Output the [X, Y] coordinate of the center of the cell containing the given text.  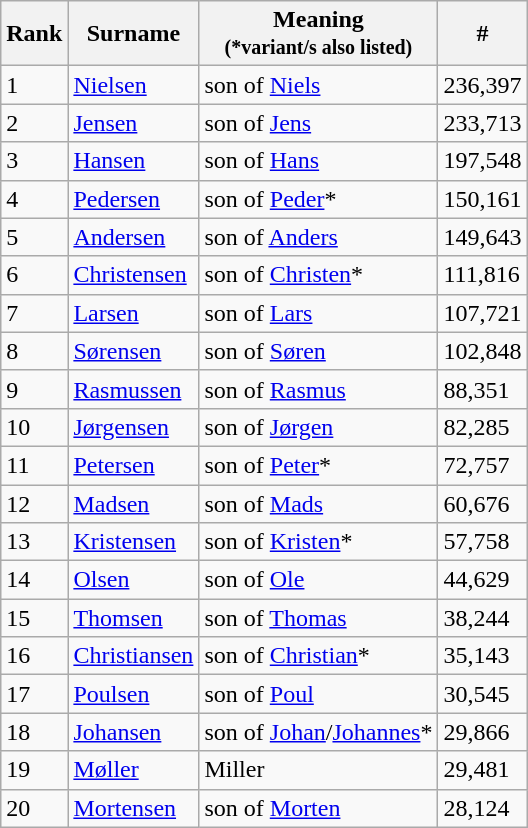
Meaning (*variant/s also listed) [318, 34]
son of Poul [318, 694]
Kristensen [134, 542]
# [482, 34]
Miller [318, 770]
son of Mads [318, 503]
Andersen [134, 237]
30,545 [482, 694]
28,124 [482, 808]
Jensen [134, 123]
Rasmussen [134, 389]
150,161 [482, 199]
57,758 [482, 542]
15 [34, 618]
son of Peder* [318, 199]
8 [34, 351]
Surname [134, 34]
Sørensen [134, 351]
38,244 [482, 618]
12 [34, 503]
14 [34, 580]
son of Anders [318, 237]
Christensen [134, 275]
102,848 [482, 351]
16 [34, 656]
Christiansen [134, 656]
son of Lars [318, 313]
son of Søren [318, 351]
Olsen [134, 580]
Jørgensen [134, 427]
Nielsen [134, 85]
Johansen [134, 732]
Mortensen [134, 808]
88,351 [482, 389]
1 [34, 85]
Larsen [134, 313]
11 [34, 465]
82,285 [482, 427]
13 [34, 542]
10 [34, 427]
7 [34, 313]
18 [34, 732]
Madsen [134, 503]
son of Christen* [318, 275]
60,676 [482, 503]
149,643 [482, 237]
19 [34, 770]
5 [34, 237]
son of Christian* [318, 656]
son of Rasmus [318, 389]
Møller [134, 770]
17 [34, 694]
6 [34, 275]
20 [34, 808]
3 [34, 161]
son of Niels [318, 85]
son of Jørgen [318, 427]
197,548 [482, 161]
son of Johan/Johannes* [318, 732]
son of Jens [318, 123]
son of Thomas [318, 618]
Pedersen [134, 199]
44,629 [482, 580]
2 [34, 123]
111,816 [482, 275]
Petersen [134, 465]
236,397 [482, 85]
Thomsen [134, 618]
29,481 [482, 770]
35,143 [482, 656]
Poulsen [134, 694]
29,866 [482, 732]
son of Hans [318, 161]
4 [34, 199]
son of Morten [318, 808]
Rank [34, 34]
72,757 [482, 465]
Hansen [134, 161]
son of Kristen* [318, 542]
9 [34, 389]
233,713 [482, 123]
son of Peter* [318, 465]
son of Ole [318, 580]
107,721 [482, 313]
